For the text-containing cell, return its midpoint in (X, Y) coordinate format. 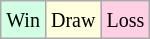
Win (24, 20)
Draw (72, 20)
Loss (126, 20)
